Locate the cell with the specified text and output its [x, y] center coordinate. 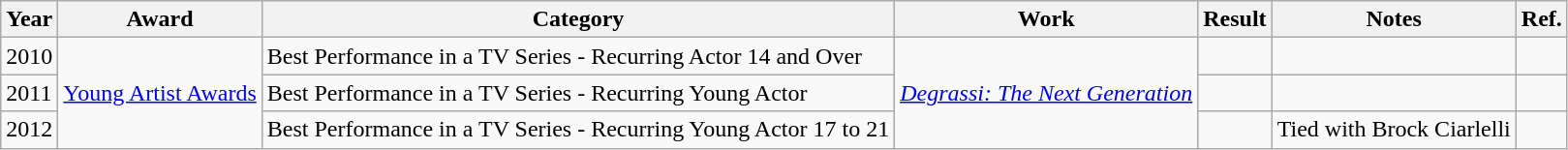
Degrassi: The Next Generation [1046, 93]
2012 [29, 130]
Work [1046, 19]
Award [160, 19]
Category [577, 19]
Best Performance in a TV Series - Recurring Young Actor 17 to 21 [577, 130]
Result [1235, 19]
2011 [29, 93]
Young Artist Awards [160, 93]
2010 [29, 56]
Best Performance in a TV Series - Recurring Young Actor [577, 93]
Ref. [1542, 19]
Year [29, 19]
Best Performance in a TV Series - Recurring Actor 14 and Over [577, 56]
Notes [1394, 19]
Tied with Brock Ciarlelli [1394, 130]
